Capture the cell that displays the provided text and extract its [x, y] central coordinate. 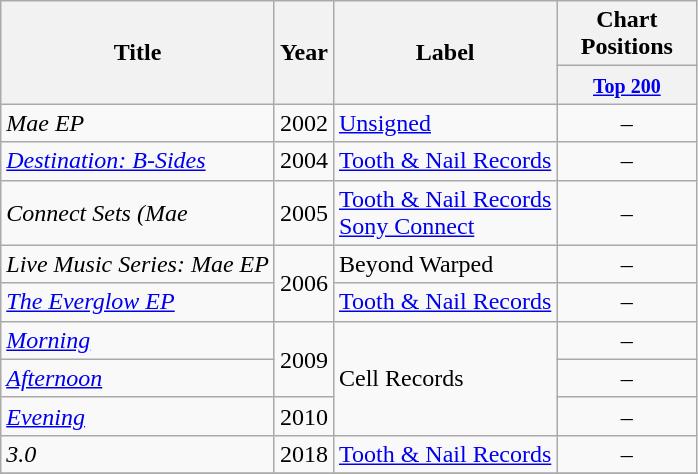
3.0 [138, 454]
2009 [304, 359]
Beyond Warped [444, 264]
Evening [138, 416]
The Everglow EP [138, 302]
Top 200 [627, 85]
Chart Positions [627, 34]
Morning [138, 340]
Unsigned [444, 123]
Afternoon [138, 378]
Connect Sets (Mae [138, 212]
Label [444, 52]
Cell Records [444, 378]
Title [138, 52]
2010 [304, 416]
Tooth & Nail RecordsSony Connect [444, 212]
2002 [304, 123]
2004 [304, 161]
2006 [304, 283]
Mae EP [138, 123]
Live Music Series: Mae EP [138, 264]
Year [304, 52]
Destination: B-Sides [138, 161]
2005 [304, 212]
2018 [304, 454]
